For the text-containing cell, return its midpoint in [x, y] coordinate format. 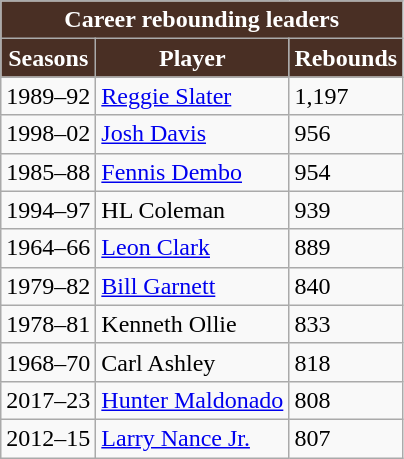
Player [192, 58]
1978–81 [48, 324]
Bill Garnett [192, 286]
1979–82 [48, 286]
2017–23 [48, 400]
Career rebounding leaders [202, 20]
Fennis Dembo [192, 172]
956 [346, 134]
1985–88 [48, 172]
Larry Nance Jr. [192, 438]
954 [346, 172]
Josh Davis [192, 134]
1989–92 [48, 96]
807 [346, 438]
808 [346, 400]
HL Coleman [192, 210]
2012–15 [48, 438]
Seasons [48, 58]
818 [346, 362]
Kenneth Ollie [192, 324]
1998–02 [48, 134]
1964–66 [48, 248]
1968–70 [48, 362]
889 [346, 248]
840 [346, 286]
Carl Ashley [192, 362]
833 [346, 324]
1,197 [346, 96]
Leon Clark [192, 248]
939 [346, 210]
1994–97 [48, 210]
Hunter Maldonado [192, 400]
Rebounds [346, 58]
Reggie Slater [192, 96]
